Detect which cell encompasses the target text, then output its [X, Y] center coordinate. 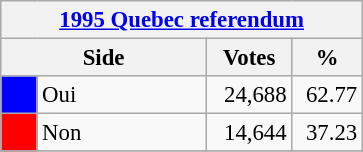
14,644 [249, 133]
Oui [122, 95]
% [328, 58]
37.23 [328, 133]
1995 Quebec referendum [182, 20]
Non [122, 133]
Side [104, 58]
62.77 [328, 95]
Votes [249, 58]
24,688 [249, 95]
